Return [X, Y] of the center of cell containing provided text 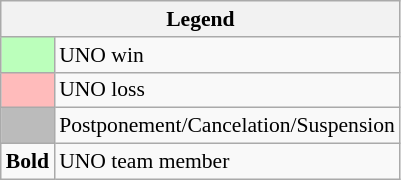
UNO team member [227, 162]
UNO win [227, 55]
Legend [200, 19]
Postponement/Cancelation/Suspension [227, 126]
Bold [28, 162]
UNO loss [227, 90]
